Locate the cell with the specified text and output its (x, y) center coordinate. 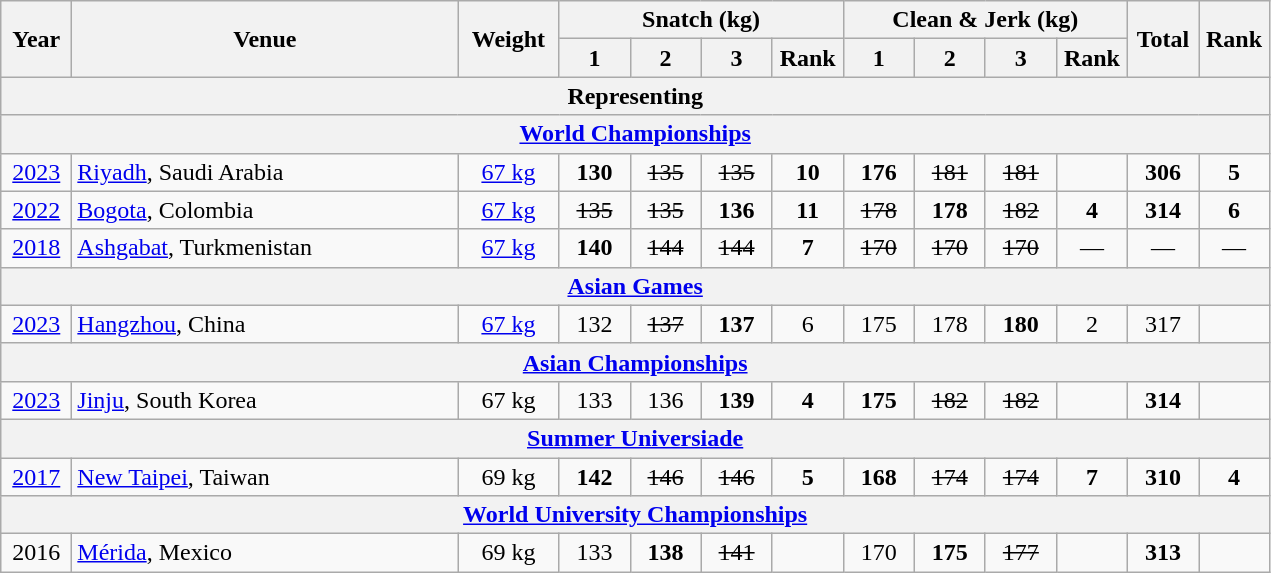
168 (878, 477)
Bogota, Colombia (265, 210)
139 (736, 400)
Ashgabat, Turkmenistan (265, 248)
Weight (508, 39)
World University Championships (636, 515)
2017 (36, 477)
Asian Championships (636, 362)
Jinju, South Korea (265, 400)
Total (1162, 39)
Hangzhou, China (265, 324)
306 (1162, 172)
Clean & Jerk (kg) (985, 20)
130 (594, 172)
10 (808, 172)
180 (1020, 324)
313 (1162, 553)
142 (594, 477)
141 (736, 553)
2022 (36, 210)
2018 (36, 248)
World Championships (636, 134)
176 (878, 172)
Mérida, Mexico (265, 553)
Riyadh, Saudi Arabia (265, 172)
Year (36, 39)
Asian Games (636, 286)
2016 (36, 553)
Venue (265, 39)
317 (1162, 324)
11 (808, 210)
138 (666, 553)
310 (1162, 477)
177 (1020, 553)
New Taipei, Taiwan (265, 477)
Snatch (kg) (701, 20)
140 (594, 248)
Summer Universiade (636, 438)
Representing (636, 96)
132 (594, 324)
